Extract the [X, Y] coordinate from the center of the cell holding the provided text.  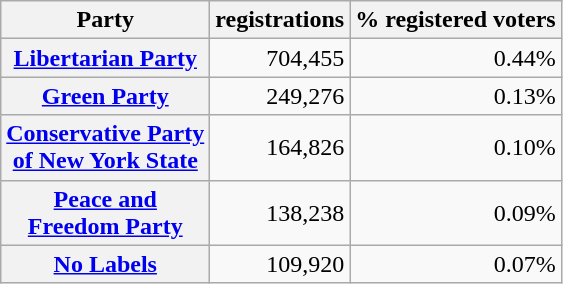
0.13% [456, 96]
Conservative Partyof New York State [106, 148]
138,238 [280, 212]
0.09% [456, 212]
0.44% [456, 58]
109,920 [280, 264]
Libertarian Party [106, 58]
704,455 [280, 58]
249,276 [280, 96]
0.07% [456, 264]
No Labels [106, 264]
Green Party [106, 96]
registrations [280, 20]
164,826 [280, 148]
% registered voters [456, 20]
Peace andFreedom Party [106, 212]
0.10% [456, 148]
Party [106, 20]
